Identify which cell holds the provided text, then report its (x, y) central coordinate. 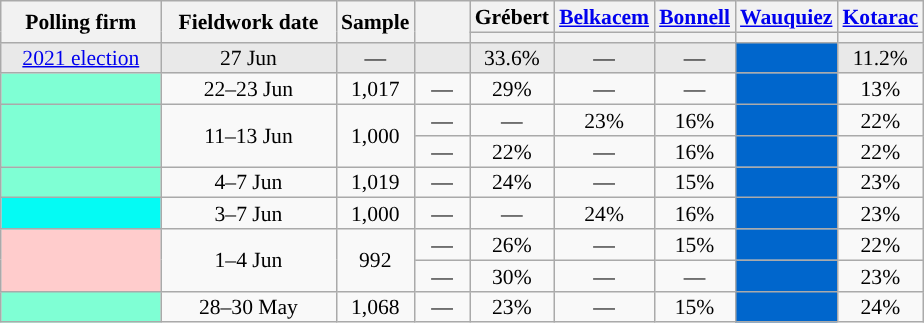
27 Jun (248, 58)
992 (375, 260)
28–30 May (248, 306)
2021 election (81, 58)
Wauquiez (786, 16)
1,017 (375, 90)
29% (512, 90)
Grébert (512, 16)
22–23 Jun (248, 90)
Belkacem (604, 16)
Fieldwork date (248, 22)
Sample (375, 22)
11.2% (881, 58)
1,068 (375, 306)
1–4 Jun (248, 260)
13% (881, 90)
1,019 (375, 182)
30% (512, 276)
33.6% (512, 58)
3–7 Jun (248, 214)
Kotarac (881, 16)
26% (512, 244)
4–7 Jun (248, 182)
Polling firm (81, 22)
Bonnell (694, 16)
11–13 Jun (248, 136)
